Scan for the cell matching the given text and deliver its (X, Y) coordinate at center. 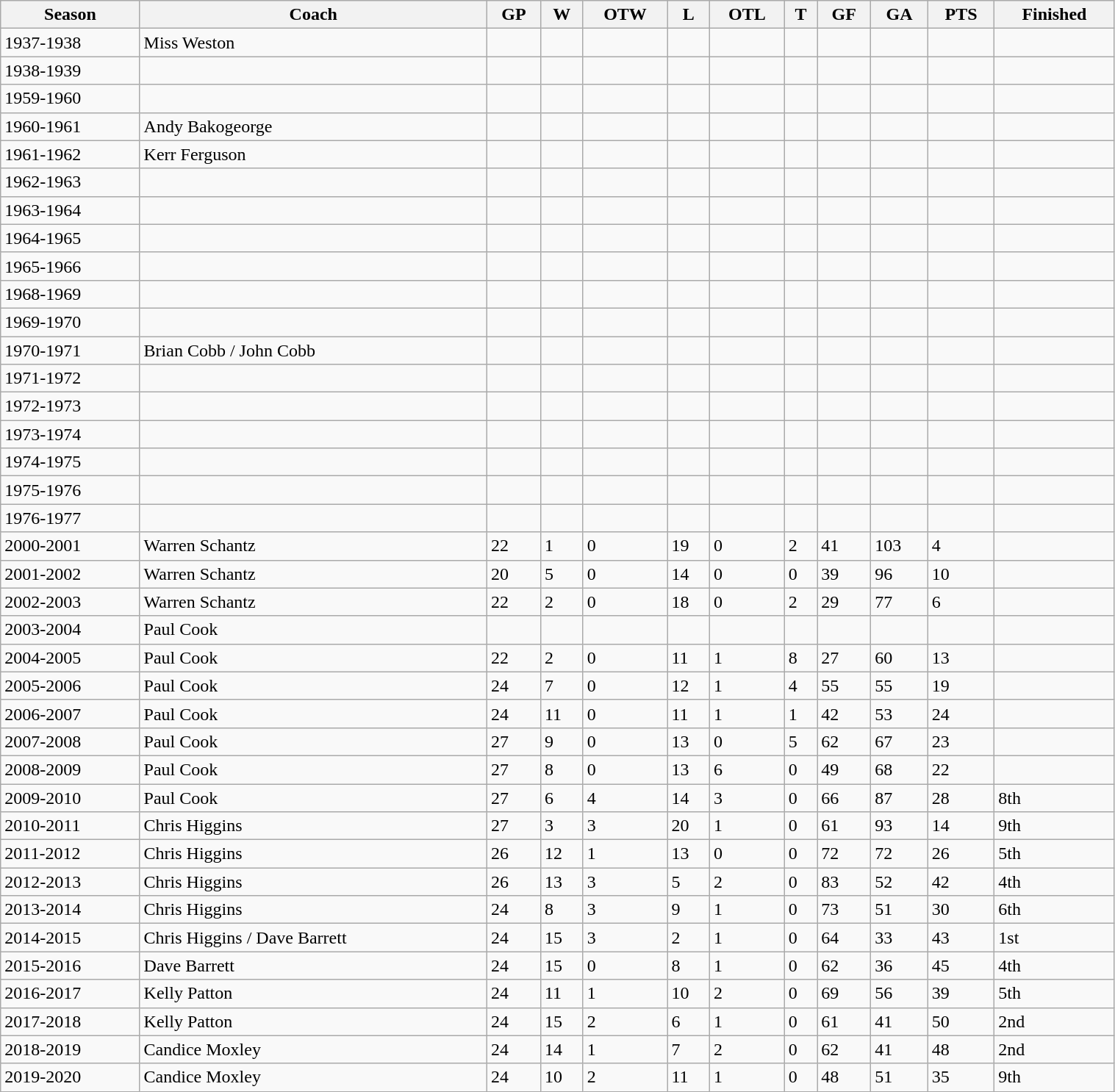
1964-1965 (71, 238)
1st (1054, 938)
8th (1054, 797)
18 (689, 602)
1971-1972 (71, 378)
73 (844, 910)
2018-2019 (71, 1049)
2002-2003 (71, 602)
2000-2001 (71, 546)
1975-1976 (71, 490)
Season (71, 15)
Finished (1054, 15)
2006-2007 (71, 714)
2007-2008 (71, 741)
Coach (313, 15)
1962-1963 (71, 182)
29 (844, 602)
Dave Barrett (313, 966)
36 (900, 966)
T (801, 15)
35 (961, 1077)
GA (900, 15)
2014-2015 (71, 938)
Miss Weston (313, 43)
1970-1971 (71, 351)
1974-1975 (71, 462)
2013-2014 (71, 910)
83 (844, 882)
33 (900, 938)
2005-2006 (71, 686)
87 (900, 797)
2011-2012 (71, 854)
Chris Higgins / Dave Barrett (313, 938)
GP (513, 15)
103 (900, 546)
60 (900, 658)
Brian Cobb / John Cobb (313, 351)
Kerr Ferguson (313, 154)
OTW (625, 15)
1968-1969 (71, 294)
1969-1970 (71, 322)
2015-2016 (71, 966)
2003-2004 (71, 630)
1961-1962 (71, 154)
2019-2020 (71, 1077)
PTS (961, 15)
1959-1960 (71, 98)
L (689, 15)
1976-1977 (71, 518)
23 (961, 741)
1938-1939 (71, 71)
2009-2010 (71, 797)
1973-1974 (71, 434)
6th (1054, 910)
1960-1961 (71, 126)
68 (900, 769)
1972-1973 (71, 406)
56 (900, 994)
66 (844, 797)
43 (961, 938)
45 (961, 966)
OTL (747, 15)
W (562, 15)
1963-1964 (71, 210)
2017-2018 (71, 1021)
30 (961, 910)
2004-2005 (71, 658)
67 (900, 741)
77 (900, 602)
GF (844, 15)
Andy Bakogeorge (313, 126)
93 (900, 826)
64 (844, 938)
1965-1966 (71, 266)
53 (900, 714)
49 (844, 769)
96 (900, 574)
52 (900, 882)
69 (844, 994)
2001-2002 (71, 574)
1937-1938 (71, 43)
2008-2009 (71, 769)
2010-2011 (71, 826)
2016-2017 (71, 994)
50 (961, 1021)
2012-2013 (71, 882)
28 (961, 797)
